Search for the cell housing the specified text and yield its (X, Y) center coordinate. 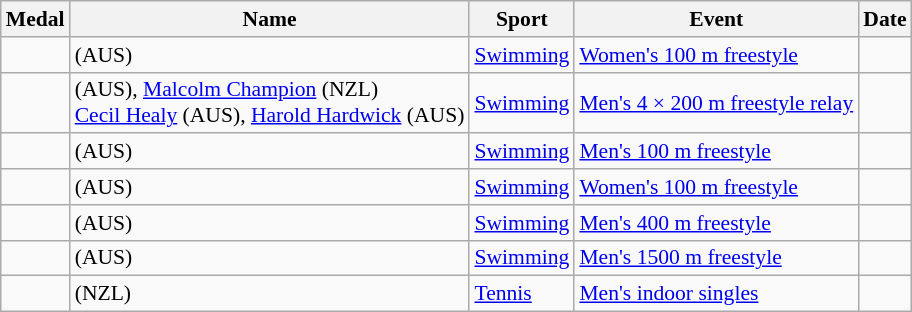
Men's 400 m freestyle (716, 223)
Tennis (522, 294)
Men's indoor singles (716, 294)
(AUS), Malcolm Champion (NZL)Cecil Healy (AUS), Harold Hardwick (AUS) (270, 102)
Name (270, 19)
Date (884, 19)
Men's 1500 m freestyle (716, 258)
Sport (522, 19)
Event (716, 19)
Men's 4 × 200 m freestyle relay (716, 102)
Men's 100 m freestyle (716, 152)
(NZL) (270, 294)
Medal (36, 19)
